Identify which cell holds the provided text, then report its [x, y] central coordinate. 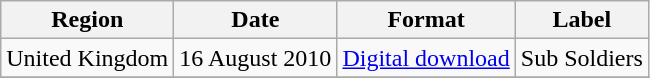
United Kingdom [88, 58]
Date [256, 20]
Sub Soldiers [582, 58]
16 August 2010 [256, 58]
Format [426, 20]
Label [582, 20]
Region [88, 20]
Digital download [426, 58]
